For the text-containing cell, return its midpoint in (X, Y) coordinate format. 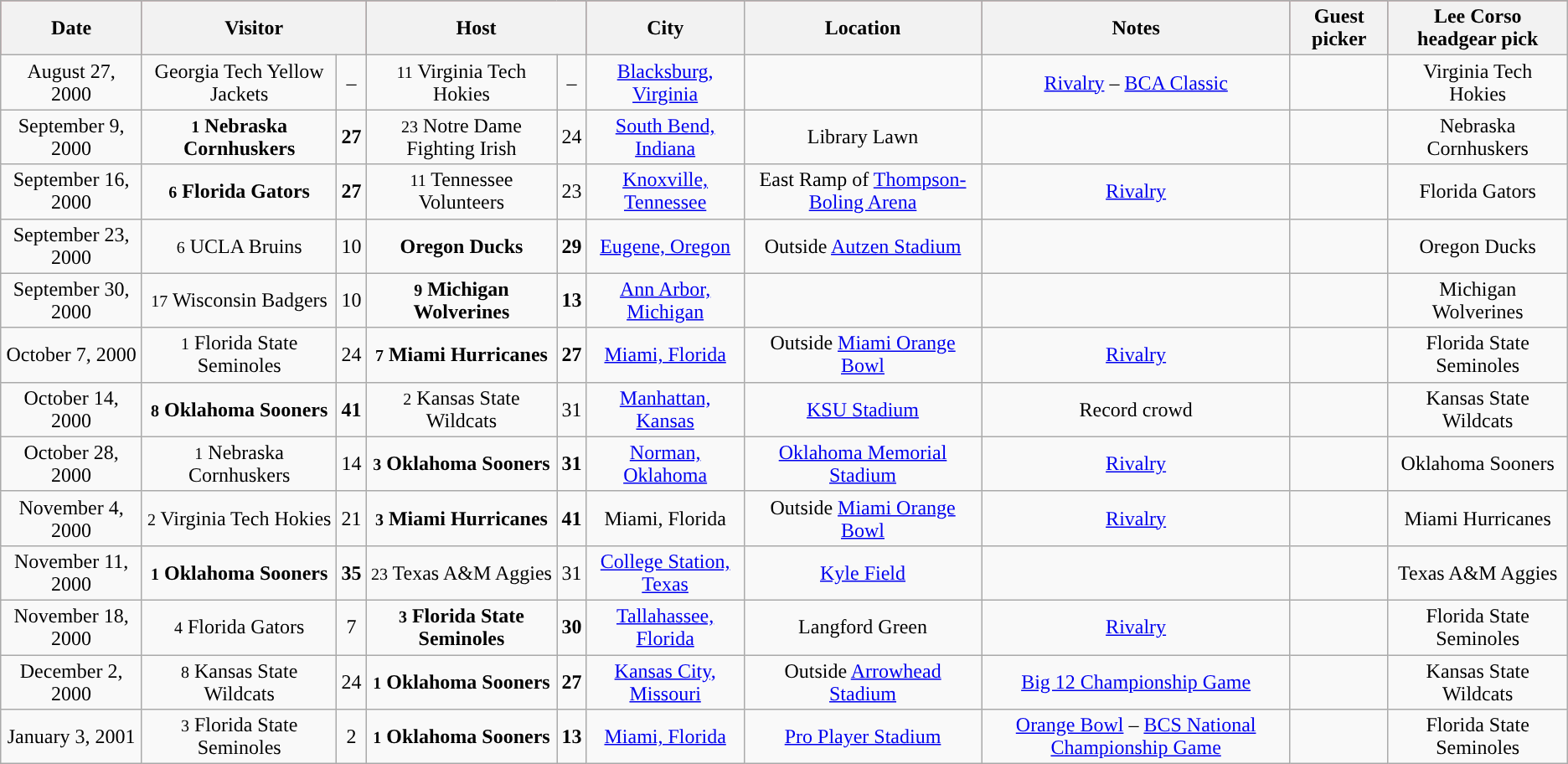
Michigan Wolverines (1478, 300)
Rivalry – BCA Classic (1136, 82)
Pro Player Stadium (863, 737)
Visitor (253, 28)
14 (352, 464)
January 3, 2001 (72, 737)
2 Kansas State Wildcats (462, 409)
3 Oklahoma Sooners (462, 464)
3 Miami Hurricanes (462, 518)
Lee Corso headgear pick (1478, 28)
Ann Arbor, Michigan (665, 300)
August 27, 2000 (72, 82)
September 9, 2000 (72, 137)
October 14, 2000 (72, 409)
KSU Stadium (863, 409)
September 16, 2000 (72, 191)
November 18, 2000 (72, 627)
Guest picker (1338, 28)
8 Kansas State Wildcats (239, 682)
17 Wisconsin Badgers (239, 300)
Oklahoma Memorial Stadium (863, 464)
Date (72, 28)
Eugene, Oregon (665, 246)
Oklahoma Sooners (1478, 464)
Kansas City, Missouri (665, 682)
December 2, 2000 (72, 682)
29 (571, 246)
9 Michigan Wolverines (462, 300)
11 Tennessee Volunteers (462, 191)
Orange Bowl – BCS National Championship Game (1136, 737)
6 Florida Gators (239, 191)
October 7, 2000 (72, 355)
Notes (1136, 28)
30 (571, 627)
October 28, 2000 (72, 464)
Kyle Field (863, 573)
Outside Autzen Stadium (863, 246)
Norman, Oklahoma (665, 464)
11 Virginia Tech Hokies (462, 82)
November 11, 2000 (72, 573)
23 (571, 191)
Langford Green (863, 627)
Florida Gators (1478, 191)
Knoxville, Tennessee (665, 191)
Outside Arrowhead Stadium (863, 682)
35 (352, 573)
November 4, 2000 (72, 518)
7 Miami Hurricanes (462, 355)
Blacksburg, Virginia (665, 82)
Location (863, 28)
September 30, 2000 (72, 300)
Record crowd (1136, 409)
Manhattan, Kansas (665, 409)
Host (476, 28)
Miami Hurricanes (1478, 518)
Big 12 Championship Game (1136, 682)
23 Notre Dame Fighting Irish (462, 137)
Library Lawn (863, 137)
Texas A&M Aggies (1478, 573)
Georgia Tech Yellow Jackets (239, 82)
1 Florida State Seminoles (239, 355)
Nebraska Cornhuskers (1478, 137)
September 23, 2000 (72, 246)
Tallahassee, Florida (665, 627)
2 Virginia Tech Hokies (239, 518)
7 (352, 627)
8 Oklahoma Sooners (239, 409)
City (665, 28)
2 (352, 737)
College Station, Texas (665, 573)
6 UCLA Bruins (239, 246)
21 (352, 518)
Virginia Tech Hokies (1478, 82)
South Bend, Indiana (665, 137)
23 Texas A&M Aggies (462, 573)
East Ramp of Thompson-Boling Arena (863, 191)
4 Florida Gators (239, 627)
